Pinpoint the cell where the given text exists, returning its [X, Y] midpoint coordinate. 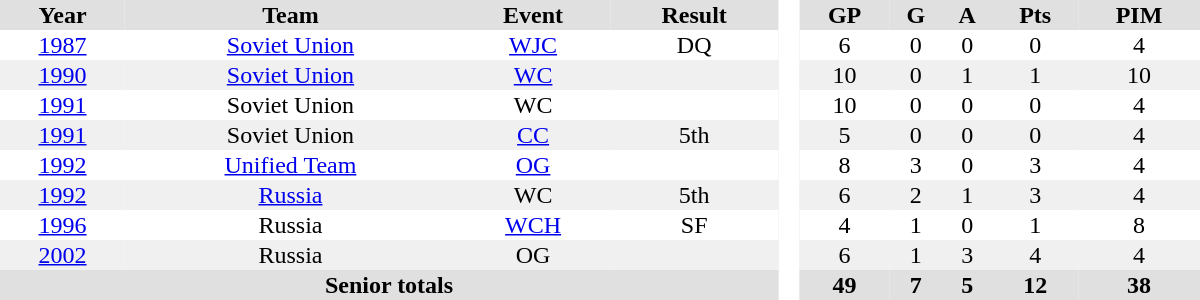
2002 [62, 255]
CC [534, 135]
7 [916, 285]
G [916, 15]
12 [1035, 285]
Result [694, 15]
Year [62, 15]
1990 [62, 75]
Event [534, 15]
A [967, 15]
Pts [1035, 15]
WCH [534, 225]
PIM [1139, 15]
Senior totals [389, 285]
1996 [62, 225]
Team [290, 15]
Unified Team [290, 165]
SF [694, 225]
49 [844, 285]
DQ [694, 45]
GP [844, 15]
2 [916, 195]
1987 [62, 45]
WJC [534, 45]
38 [1139, 285]
